From the cell containing the given text, extract its center point as [x, y] coordinate. 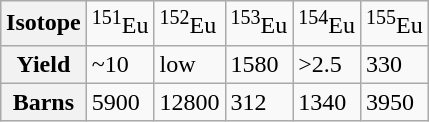
151Eu [120, 24]
153Eu [259, 24]
>2.5 [327, 64]
Isotope [44, 24]
1340 [327, 102]
Barns [44, 102]
3950 [395, 102]
low [190, 64]
152Eu [190, 24]
154Eu [327, 24]
12800 [190, 102]
~10 [120, 64]
1580 [259, 64]
5900 [120, 102]
Yield [44, 64]
330 [395, 64]
312 [259, 102]
155Eu [395, 24]
